Locate the cell with the specified text and output its (X, Y) center coordinate. 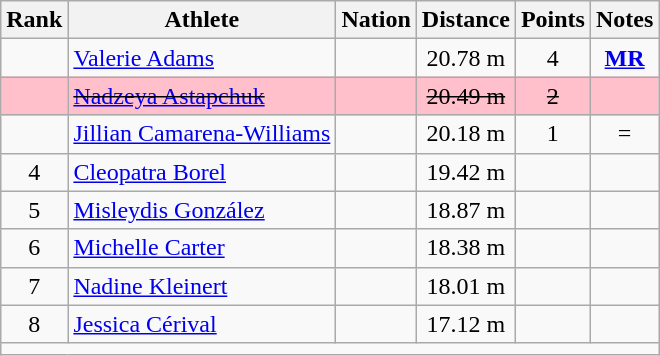
Misleydis González (202, 210)
Notes (624, 20)
Jillian Camarena-Williams (202, 134)
Nation (376, 20)
Athlete (202, 20)
Nadzeya Astapchuk (202, 96)
17.12 m (466, 324)
MR (624, 58)
5 (34, 210)
Cleopatra Borel (202, 172)
20.18 m (466, 134)
Michelle Carter (202, 248)
Rank (34, 20)
20.49 m (466, 96)
8 (34, 324)
1 (552, 134)
18.87 m (466, 210)
Points (552, 20)
7 (34, 286)
Valerie Adams (202, 58)
2 (552, 96)
18.38 m (466, 248)
20.78 m (466, 58)
Distance (466, 20)
18.01 m (466, 286)
Nadine Kleinert (202, 286)
19.42 m (466, 172)
Jessica Cérival (202, 324)
6 (34, 248)
= (624, 134)
